Search for the cell housing the specified text and yield its [x, y] center coordinate. 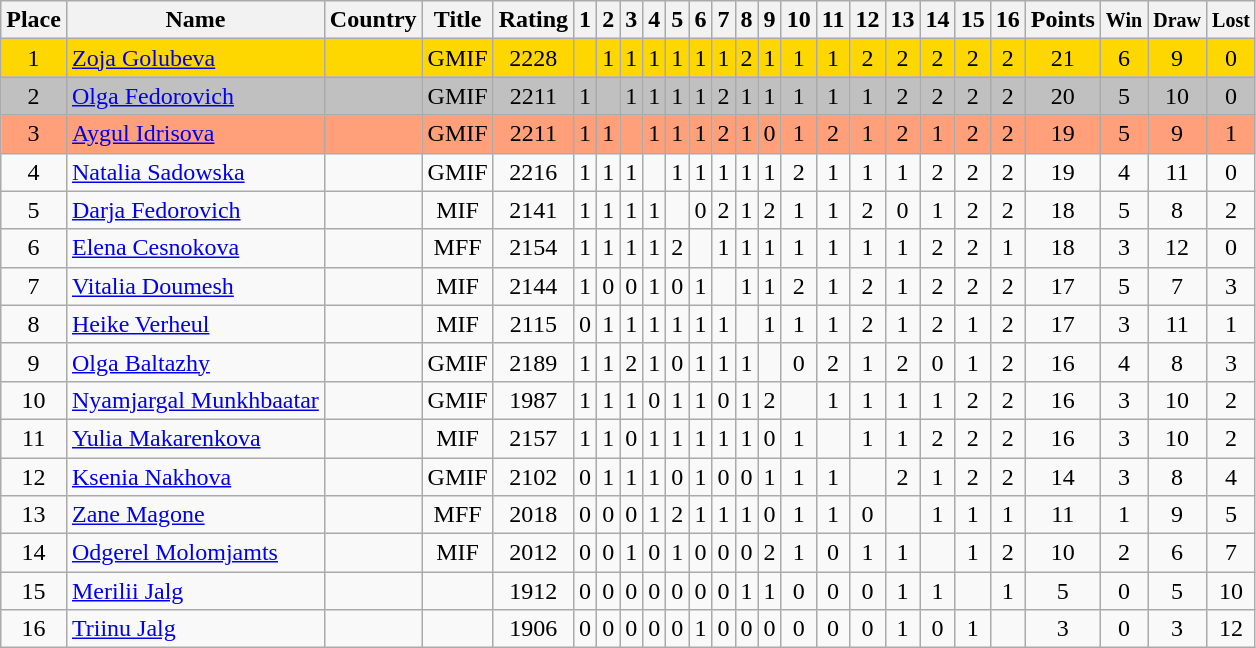
Odgerel Molomjamts [195, 553]
Zane Magone [195, 515]
Lost [1232, 20]
2144 [533, 286]
1906 [533, 629]
Heike Verheul [195, 324]
Nyamjargal Munkhbaatar [195, 400]
Olga Baltazhy [195, 362]
21 [1062, 58]
Points [1062, 20]
2157 [533, 438]
1912 [533, 591]
20 [1062, 96]
2154 [533, 248]
Name [195, 20]
2115 [533, 324]
Vitalia Doumesh [195, 286]
Rating [533, 20]
Elena Cesnokova [195, 248]
2228 [533, 58]
Ksenia Nakhova [195, 477]
1987 [533, 400]
2216 [533, 172]
Darja Fedorovich [195, 210]
Yulia Makarenkova [195, 438]
Country [373, 20]
Natalia Sadowska [195, 172]
Olga Fedorovich [195, 96]
Draw [1178, 20]
2018 [533, 515]
2012 [533, 553]
Aygul Idrisova [195, 134]
Win [1124, 20]
Title [458, 20]
Zoja Golubeva [195, 58]
Triinu Jalg [195, 629]
Place [34, 20]
2102 [533, 477]
2189 [533, 362]
2141 [533, 210]
Merilii Jalg [195, 591]
